Scan for the cell matching the given text and deliver its (X, Y) coordinate at center. 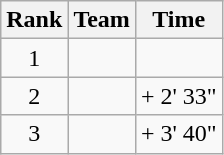
2 (34, 96)
+ 3' 40" (178, 134)
1 (34, 58)
Team (102, 20)
3 (34, 134)
+ 2' 33" (178, 96)
Time (178, 20)
Rank (34, 20)
